Output the [x, y] coordinate of the center of the cell containing the given text.  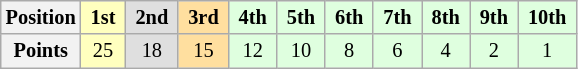
4th [253, 17]
3rd [203, 17]
2nd [152, 17]
7th [397, 17]
9th [494, 17]
5th [301, 17]
1 [547, 51]
8 [349, 51]
6 [397, 51]
10 [301, 51]
12 [253, 51]
10th [547, 17]
8th [446, 17]
Points [41, 51]
1st [104, 17]
2 [494, 51]
4 [446, 51]
25 [104, 51]
6th [349, 17]
18 [152, 51]
Position [41, 17]
15 [203, 51]
